Locate the cell with the specified text and output its (x, y) center coordinate. 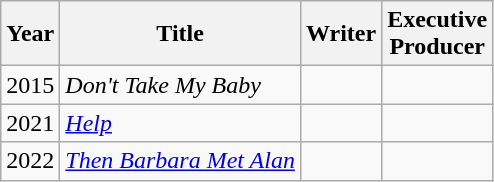
2021 (30, 123)
ExecutiveProducer (438, 34)
Year (30, 34)
Writer (340, 34)
2015 (30, 85)
2022 (30, 161)
Title (180, 34)
Then Barbara Met Alan (180, 161)
Don't Take My Baby (180, 85)
Help (180, 123)
